Output the [x, y] coordinate of the center of the cell containing the given text.  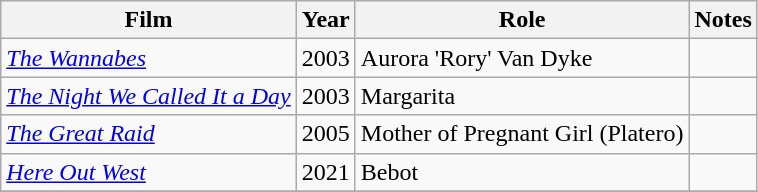
Role [522, 20]
Film [149, 20]
2005 [326, 134]
Mother of Pregnant Girl (Platero) [522, 134]
Bebot [522, 172]
Here Out West [149, 172]
The Night We Called It a Day [149, 96]
Year [326, 20]
2021 [326, 172]
The Wannabes [149, 58]
Aurora 'Rory' Van Dyke [522, 58]
The Great Raid [149, 134]
Notes [723, 20]
Margarita [522, 96]
